Return the [X, Y] coordinate for the center point of the cell that contains the specified text.  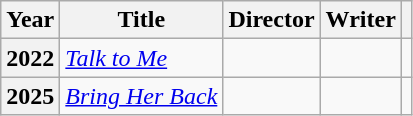
Year [30, 20]
Talk to Me [142, 58]
Bring Her Back [142, 96]
Title [142, 20]
Writer [360, 20]
2022 [30, 58]
Director [272, 20]
2025 [30, 96]
